Identify which cell holds the provided text, then report its (X, Y) central coordinate. 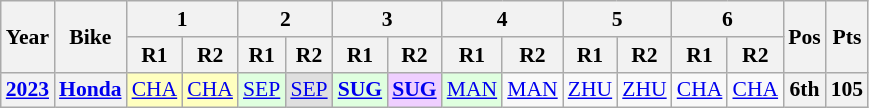
6 (728, 19)
105 (848, 90)
Bike (90, 36)
Pts (848, 36)
2 (286, 19)
Honda (90, 90)
6th (804, 90)
Pos (804, 36)
4 (502, 19)
Year (28, 36)
1 (182, 19)
3 (388, 19)
5 (618, 19)
2023 (28, 90)
